Detect which cell encompasses the target text, then output its [X, Y] center coordinate. 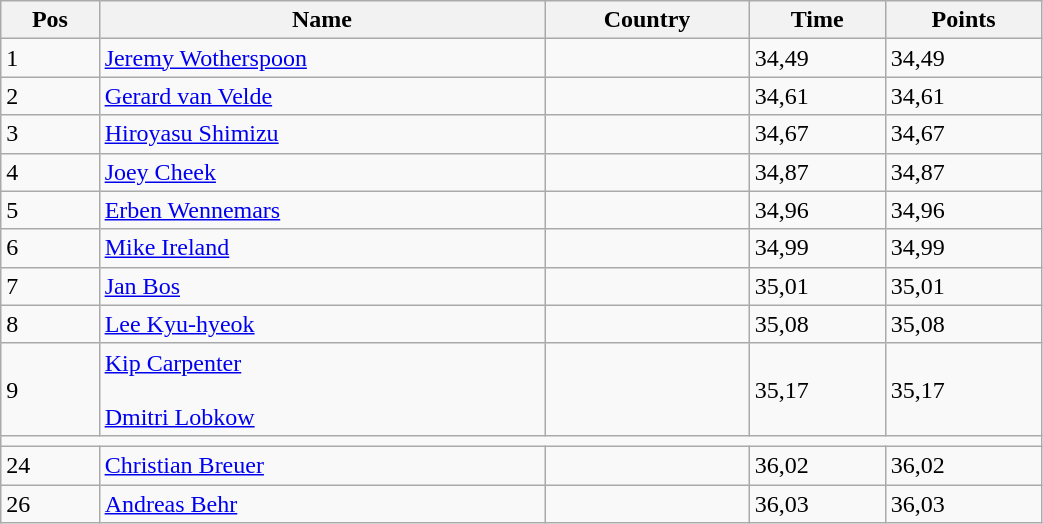
6 [50, 248]
Lee Kyu-hyeok [322, 324]
Name [322, 20]
5 [50, 210]
Points [964, 20]
7 [50, 286]
Hiroyasu Shimizu [322, 134]
9 [50, 389]
Joey Cheek [322, 172]
Kip CarpenterDmitri Lobkow [322, 389]
Jan Bos [322, 286]
Country [647, 20]
Gerard van Velde [322, 96]
26 [50, 503]
Pos [50, 20]
Erben Wennemars [322, 210]
Mike Ireland [322, 248]
1 [50, 58]
24 [50, 465]
8 [50, 324]
2 [50, 96]
Jeremy Wotherspoon [322, 58]
4 [50, 172]
Andreas Behr [322, 503]
Christian Breuer [322, 465]
3 [50, 134]
Time [817, 20]
